Extract the [x, y] coordinate from the center of the cell holding the provided text.  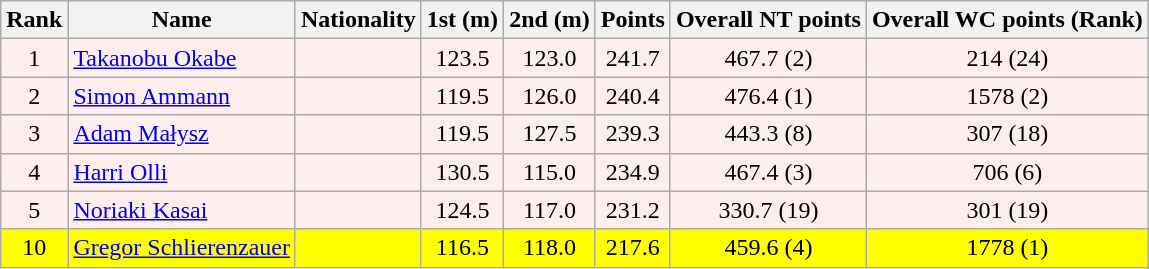
Name [182, 20]
Simon Ammann [182, 96]
2 [34, 96]
Overall NT points [768, 20]
Takanobu Okabe [182, 58]
241.7 [632, 58]
240.4 [632, 96]
239.3 [632, 134]
234.9 [632, 172]
5 [34, 210]
126.0 [550, 96]
Adam Małysz [182, 134]
Noriaki Kasai [182, 210]
3 [34, 134]
467.7 (2) [768, 58]
476.4 (1) [768, 96]
217.6 [632, 248]
1578 (2) [1007, 96]
443.3 (8) [768, 134]
Rank [34, 20]
706 (6) [1007, 172]
118.0 [550, 248]
301 (19) [1007, 210]
123.0 [550, 58]
124.5 [462, 210]
307 (18) [1007, 134]
117.0 [550, 210]
Nationality [358, 20]
Gregor Schlierenzauer [182, 248]
115.0 [550, 172]
Harri Olli [182, 172]
231.2 [632, 210]
123.5 [462, 58]
1778 (1) [1007, 248]
127.5 [550, 134]
Points [632, 20]
1st (m) [462, 20]
214 (24) [1007, 58]
459.6 (4) [768, 248]
10 [34, 248]
330.7 (19) [768, 210]
1 [34, 58]
130.5 [462, 172]
4 [34, 172]
Overall WC points (Rank) [1007, 20]
2nd (m) [550, 20]
467.4 (3) [768, 172]
116.5 [462, 248]
